Determine the (X, Y) coordinate at the center of the cell enclosing the given text.  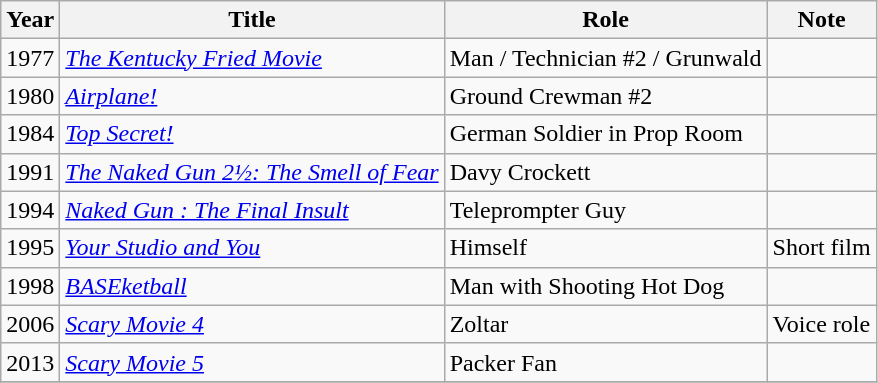
Ground Crewman #2 (606, 96)
1980 (30, 96)
BASEketball (252, 286)
Your Studio and You (252, 248)
Year (30, 20)
1995 (30, 248)
Title (252, 20)
1984 (30, 134)
1998 (30, 286)
Himself (606, 248)
Packer Fan (606, 362)
Top Secret! (252, 134)
Note (822, 20)
Davy Crockett (606, 172)
2006 (30, 324)
The Kentucky Fried Movie (252, 58)
The Naked Gun 2½: The Smell of Fear (252, 172)
Naked Gun : The Final Insult (252, 210)
German Soldier in Prop Room (606, 134)
Short film (822, 248)
Voice role (822, 324)
Role (606, 20)
Zoltar (606, 324)
2013 (30, 362)
Man / Technician #2 / Grunwald (606, 58)
1994 (30, 210)
Scary Movie 5 (252, 362)
Teleprompter Guy (606, 210)
1977 (30, 58)
1991 (30, 172)
Airplane! (252, 96)
Man with Shooting Hot Dog (606, 286)
Scary Movie 4 (252, 324)
